Search for the cell housing the specified text and yield its [X, Y] center coordinate. 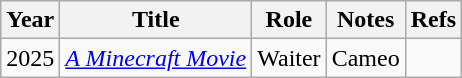
A Minecraft Movie [156, 58]
Notes [366, 20]
Refs [433, 20]
Waiter [289, 58]
Cameo [366, 58]
Title [156, 20]
Year [30, 20]
Role [289, 20]
2025 [30, 58]
